Detect which cell encompasses the target text, then output its (X, Y) center coordinate. 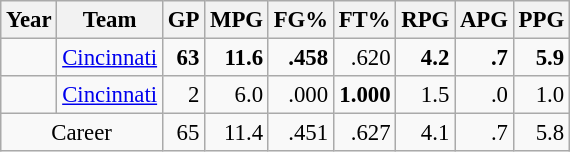
PPG (541, 20)
1.5 (426, 95)
.620 (364, 58)
5.8 (541, 133)
MPG (237, 20)
4.2 (426, 58)
FG% (300, 20)
.0 (484, 95)
Year (29, 20)
65 (183, 133)
.458 (300, 58)
GP (183, 20)
6.0 (237, 95)
5.9 (541, 58)
RPG (426, 20)
4.1 (426, 133)
11.6 (237, 58)
1.000 (364, 95)
.627 (364, 133)
63 (183, 58)
Career (82, 133)
1.0 (541, 95)
APG (484, 20)
.000 (300, 95)
Team (110, 20)
11.4 (237, 133)
FT% (364, 20)
.451 (300, 133)
2 (183, 95)
